Pinpoint the cell where the given text exists, returning its [x, y] midpoint coordinate. 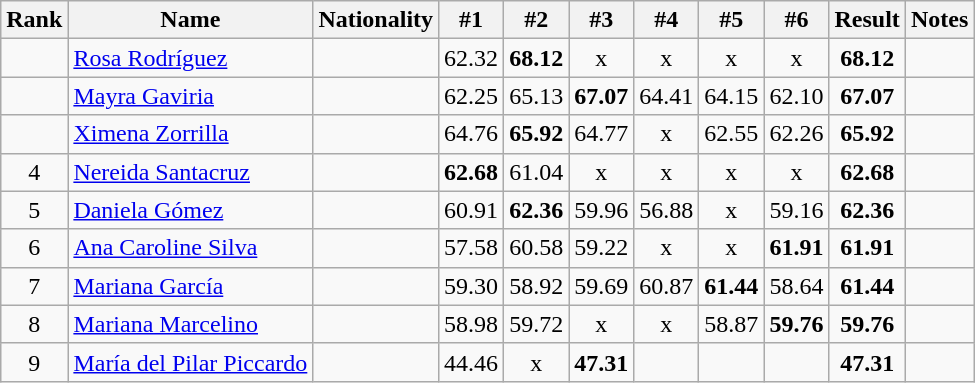
64.77 [602, 134]
Mariana García [190, 286]
64.15 [732, 96]
57.58 [472, 248]
58.64 [796, 286]
Nationality [376, 20]
5 [34, 210]
62.26 [796, 134]
#3 [602, 20]
59.30 [472, 286]
Result [867, 20]
44.46 [472, 362]
62.55 [732, 134]
Daniela Gómez [190, 210]
59.69 [602, 286]
58.98 [472, 324]
4 [34, 172]
Name [190, 20]
58.92 [536, 286]
58.87 [732, 324]
62.25 [472, 96]
#2 [536, 20]
56.88 [666, 210]
Rosa Rodríguez [190, 58]
60.58 [536, 248]
59.72 [536, 324]
61.04 [536, 172]
Notes [939, 20]
6 [34, 248]
9 [34, 362]
59.16 [796, 210]
#6 [796, 20]
Rank [34, 20]
Nereida Santacruz [190, 172]
60.87 [666, 286]
#5 [732, 20]
María del Pilar Piccardo [190, 362]
62.32 [472, 58]
65.13 [536, 96]
60.91 [472, 210]
62.10 [796, 96]
Mayra Gaviria [190, 96]
Ximena Zorrilla [190, 134]
64.76 [472, 134]
Ana Caroline Silva [190, 248]
64.41 [666, 96]
8 [34, 324]
#4 [666, 20]
#1 [472, 20]
59.96 [602, 210]
7 [34, 286]
Mariana Marcelino [190, 324]
59.22 [602, 248]
